Output the (x, y) coordinate of the center of the cell containing the given text.  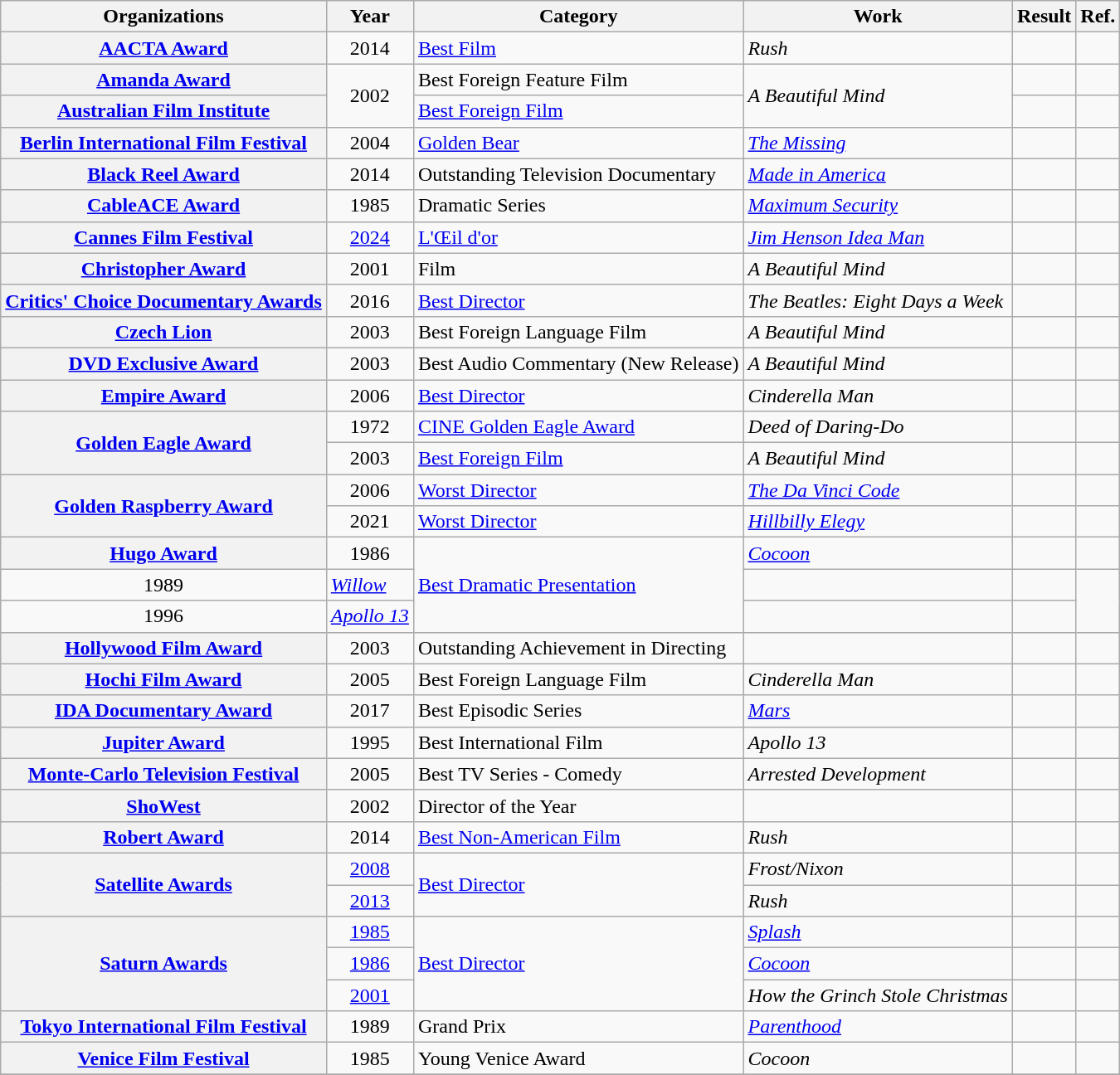
Category (578, 17)
Outstanding Achievement in Directing (578, 648)
Best Dramatic Presentation (578, 585)
How the Grinch Stole Christmas (878, 995)
Jupiter Award (164, 742)
Best Audio Commentary (New Release) (578, 363)
Film (578, 269)
Best Foreign Feature Film (578, 80)
Australian Film Institute (164, 111)
Golden Raspberry Award (164, 506)
DVD Exclusive Award (164, 363)
Dramatic Series (578, 206)
1995 (370, 742)
Frost/Nixon (878, 868)
Hugo Award (164, 553)
Berlin International Film Festival (164, 143)
The Missing (878, 143)
Best Non-American Film (578, 837)
Venice Film Festival (164, 1058)
Maximum Security (878, 206)
The Da Vinci Code (878, 490)
CableACE Award (164, 206)
Arrested Development (878, 774)
Empire Award (164, 396)
Amanda Award (164, 80)
Robert Award (164, 837)
2013 (370, 900)
Hillbilly Elegy (878, 522)
Tokyo International Film Festival (164, 1027)
Year (370, 17)
Hollywood Film Award (164, 648)
CINE Golden Eagle Award (578, 427)
Young Venice Award (578, 1058)
Work (878, 17)
Director of the Year (578, 805)
2021 (370, 522)
Cannes Film Festival (164, 237)
Czech Lion (164, 332)
Organizations (164, 17)
Mars (878, 711)
2008 (370, 868)
Grand Prix (578, 1027)
2016 (370, 300)
Willow (370, 585)
1996 (164, 616)
Satellite Awards (164, 884)
Christopher Award (164, 269)
Monte-Carlo Television Festival (164, 774)
L'Œil d'or (578, 237)
Outstanding Television Documentary (578, 174)
Jim Henson Idea Man (878, 237)
Best Film (578, 48)
Splash (878, 932)
Best Episodic Series (578, 711)
Hochi Film Award (164, 679)
ShoWest (164, 805)
Deed of Daring-Do (878, 427)
2017 (370, 711)
Critics' Choice Documentary Awards (164, 300)
The Beatles: Eight Days a Week (878, 300)
Best TV Series - Comedy (578, 774)
2004 (370, 143)
IDA Documentary Award (164, 711)
Made in America (878, 174)
2024 (370, 237)
Golden Eagle Award (164, 443)
1972 (370, 427)
Best International Film (578, 742)
Ref. (1098, 17)
Golden Bear (578, 143)
AACTA Award (164, 48)
Black Reel Award (164, 174)
Parenthood (878, 1027)
Saturn Awards (164, 964)
Result (1044, 17)
